Search for the cell housing the specified text and yield its [X, Y] center coordinate. 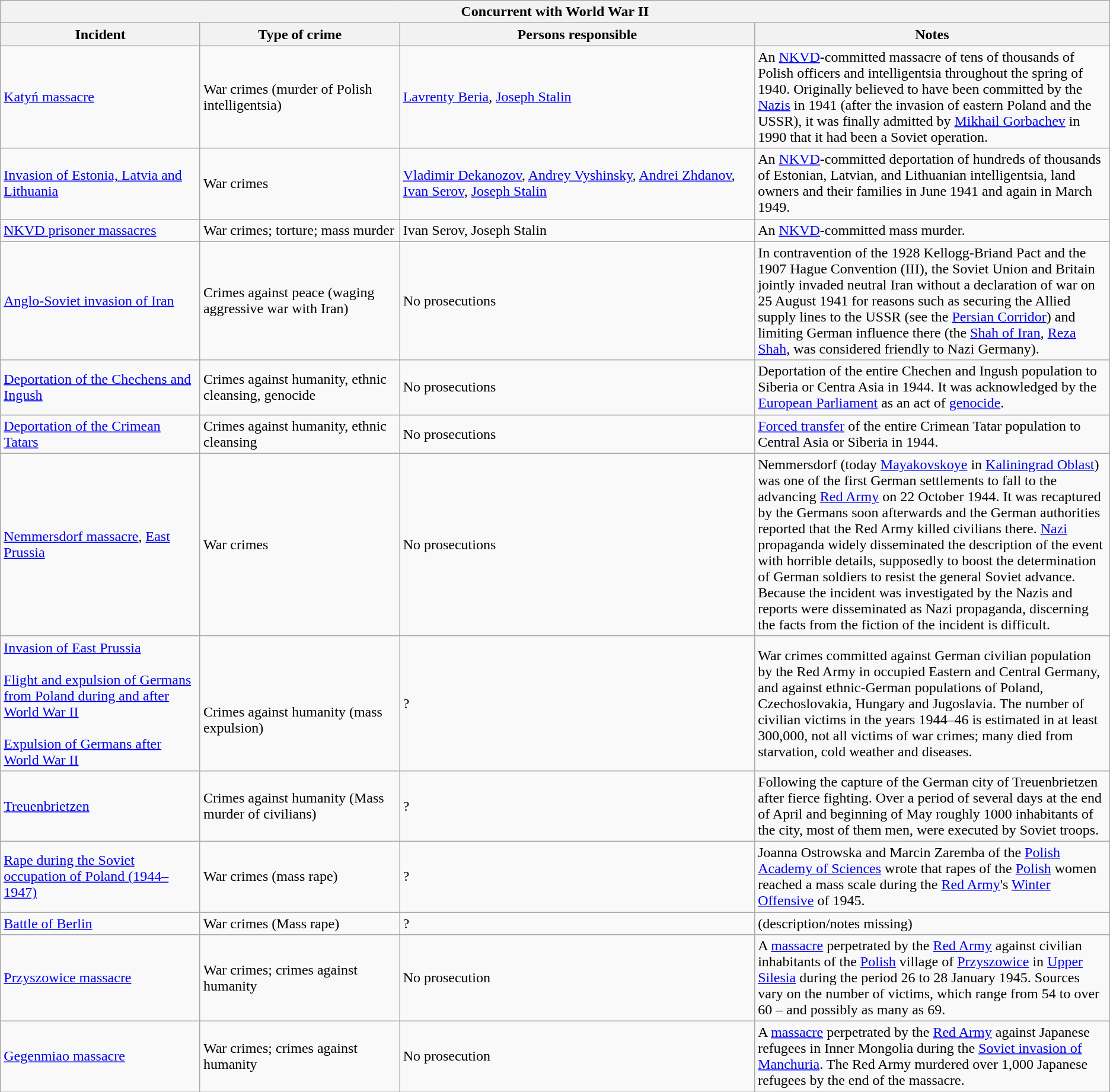
An NKVD-committed mass murder. [932, 230]
Crimes against humanity, ethnic cleansing, genocide [300, 387]
Battle of Berlin [101, 924]
Anglo-Soviet invasion of Iran [101, 301]
Gegenmiao massacre [101, 1057]
Invasion of East PrussiaFlight and expulsion of Germans from Poland during and after World War IIExpulsion of Germans after World War II [101, 703]
Invasion of Estonia, Latvia and Lithuania [101, 184]
Persons responsible [578, 34]
NKVD prisoner massacres [101, 230]
War crimes; torture; mass murder [300, 230]
Deportation of the Crimean Tatars [101, 434]
Rape during the Soviet occupation of Poland (1944–1947) [101, 877]
Katyń massacre [101, 97]
War crimes (Mass rape) [300, 924]
(description/notes missing) [932, 924]
Notes [932, 34]
Crimes against peace (waging aggressive war with Iran) [300, 301]
Nemmersdorf massacre, East Prussia [101, 545]
Crimes against humanity, ethnic cleansing [300, 434]
Type of crime [300, 34]
Incident [101, 34]
Vladimir Dekanozov, Andrey Vyshinsky, Andrei Zhdanov, Ivan Serov, Joseph Stalin [578, 184]
Crimes against humanity (mass expulsion) [300, 703]
Crimes against humanity (Mass murder of civilians) [300, 806]
Treuenbrietzen [101, 806]
Lavrenty Beria, Joseph Stalin [578, 97]
Przyszowice massacre [101, 978]
Ivan Serov, Joseph Stalin [578, 230]
Forced transfer of the entire Crimean Tatar population to Central Asia or Siberia in 1944. [932, 434]
War crimes (mass rape) [300, 877]
Deportation of the Chechens and Ingush [101, 387]
War crimes (murder of Polish intelligentsia) [300, 97]
Concurrent with World War II [555, 12]
